Scan for the cell matching the given text and deliver its (x, y) coordinate at center. 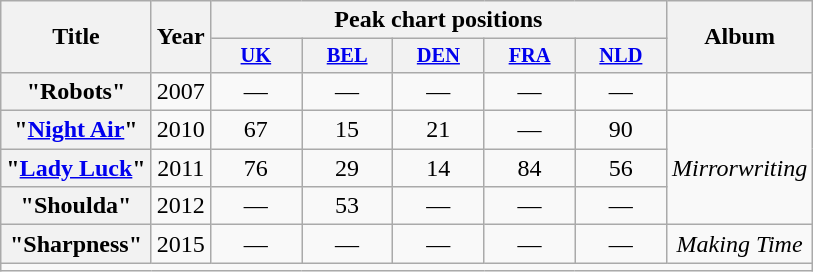
56 (620, 168)
"Sharpness" (76, 244)
2015 (180, 244)
84 (530, 168)
UK (256, 56)
Peak chart positions (438, 20)
NLD (620, 56)
2010 (180, 130)
2012 (180, 206)
2011 (180, 168)
Year (180, 37)
21 (438, 130)
"Robots" (76, 91)
76 (256, 168)
"Night Air" (76, 130)
"Shoulda" (76, 206)
Mirrorwriting (739, 168)
Album (739, 37)
2007 (180, 91)
14 (438, 168)
15 (348, 130)
67 (256, 130)
"Lady Luck" (76, 168)
Making Time (739, 244)
Title (76, 37)
53 (348, 206)
FRA (530, 56)
90 (620, 130)
29 (348, 168)
DEN (438, 56)
BEL (348, 56)
